From the cell containing the given text, extract its center point as [x, y] coordinate. 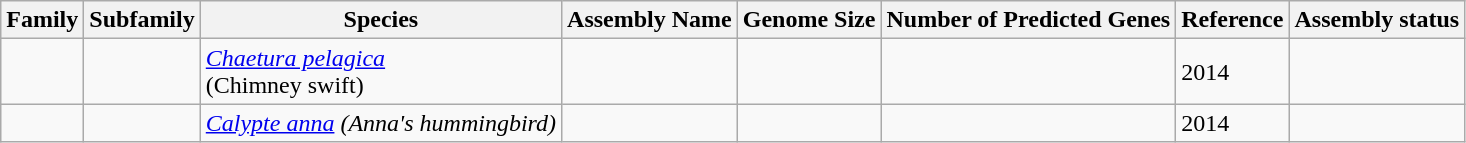
Reference [1232, 20]
Assembly Name [650, 20]
Number of Predicted Genes [1028, 20]
Genome Size [809, 20]
Subfamily [142, 20]
Family [42, 20]
Calypte anna (Anna's hummingbird) [380, 123]
Chaetura pelagica(Chimney swift) [380, 72]
Assembly status [1377, 20]
Species [380, 20]
